Provide the [x, y] coordinate of the cell's center where the given text is located.  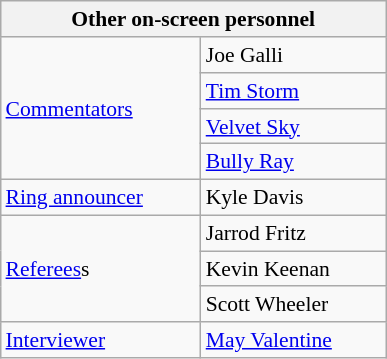
Ring announcer [101, 197]
Jarrod Fritz [294, 233]
Kyle Davis [294, 197]
Commentators [101, 108]
Velvet Sky [294, 126]
Interviewer [101, 340]
Scott Wheeler [294, 304]
Refereess [101, 268]
Other on-screen personnel [194, 19]
Kevin Keenan [294, 269]
May Valentine [294, 340]
Bully Ray [294, 162]
Tim Storm [294, 91]
Joe Galli [294, 55]
